Provide the (X, Y) coordinate of the cell's center where the given text is located.  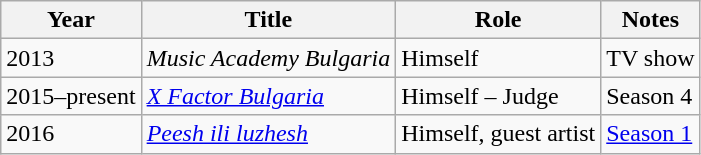
Himself, guest artist (498, 134)
Himself (498, 58)
2015–present (71, 96)
Title (268, 20)
TV show (650, 58)
Year (71, 20)
2016 (71, 134)
Music Academy Bulgaria (268, 58)
X Factor Bulgaria (268, 96)
2013 (71, 58)
Season 4 (650, 96)
Notes (650, 20)
Peesh ili luzhesh (268, 134)
Season 1 (650, 134)
Himself – Judge (498, 96)
Role (498, 20)
